Return the (X, Y) coordinate for the center point of the cell that contains the specified text.  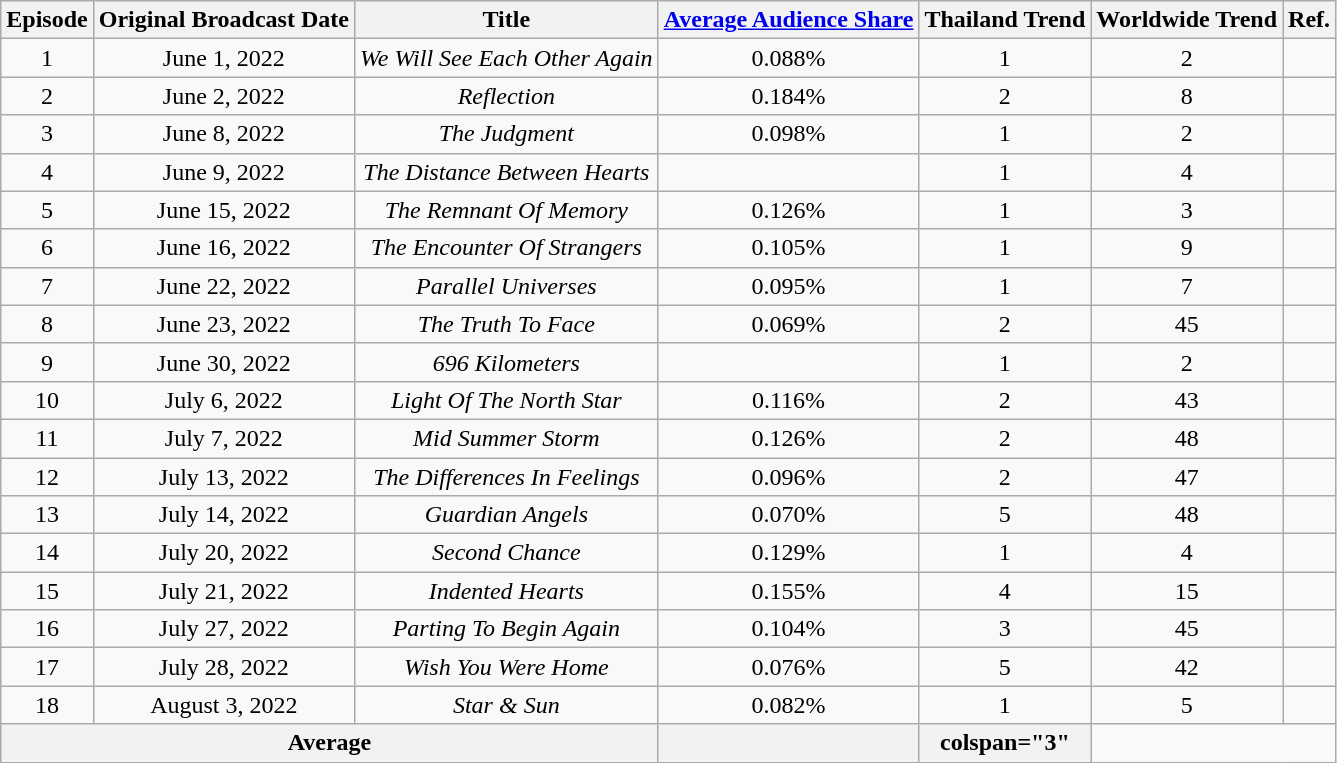
The Judgment (506, 134)
Worldwide Trend (1187, 20)
0.096% (788, 477)
Original Broadcast Date (224, 20)
Mid Summer Storm (506, 438)
10 (47, 400)
July 21, 2022 (224, 591)
June 16, 2022 (224, 248)
Title (506, 20)
16 (47, 629)
47 (1187, 477)
43 (1187, 400)
July 20, 2022 (224, 553)
July 6, 2022 (224, 400)
0.070% (788, 515)
The Truth To Face (506, 324)
August 3, 2022 (224, 705)
0.069% (788, 324)
18 (47, 705)
13 (47, 515)
We Will See Each Other Again (506, 58)
11 (47, 438)
Episode (47, 20)
Average Audience Share (788, 20)
0.076% (788, 667)
June 9, 2022 (224, 172)
Indented Hearts (506, 591)
Reflection (506, 96)
Guardian Angels (506, 515)
June 15, 2022 (224, 210)
Wish You Were Home (506, 667)
12 (47, 477)
Average (330, 743)
The Remnant Of Memory (506, 210)
0.105% (788, 248)
696 Kilometers (506, 362)
Star & Sun (506, 705)
Second Chance (506, 553)
Thailand Trend (1005, 20)
14 (47, 553)
0.116% (788, 400)
July 27, 2022 (224, 629)
42 (1187, 667)
0.104% (788, 629)
Parallel Universes (506, 286)
6 (47, 248)
The Encounter Of Strangers (506, 248)
June 8, 2022 (224, 134)
The Distance Between Hearts (506, 172)
June 23, 2022 (224, 324)
17 (47, 667)
The Differences In Feelings (506, 477)
0.088% (788, 58)
June 2, 2022 (224, 96)
Parting To Begin Again (506, 629)
July 14, 2022 (224, 515)
0.184% (788, 96)
Ref. (1310, 20)
0.155% (788, 591)
July 7, 2022 (224, 438)
Light Of The North Star (506, 400)
June 22, 2022 (224, 286)
0.129% (788, 553)
June 1, 2022 (224, 58)
colspan="3" (1005, 743)
0.095% (788, 286)
0.082% (788, 705)
July 28, 2022 (224, 667)
June 30, 2022 (224, 362)
July 13, 2022 (224, 477)
0.098% (788, 134)
